Scan for the cell matching the given text and deliver its [x, y] coordinate at center. 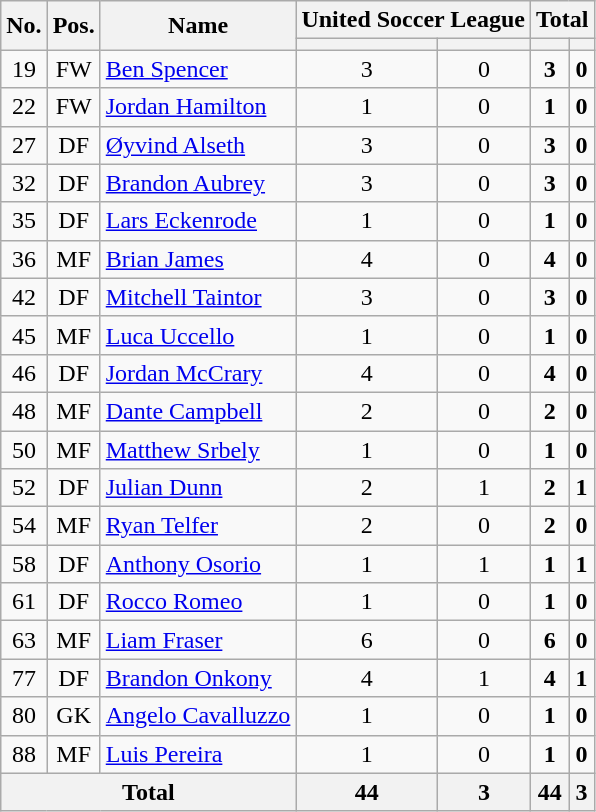
Jordan Hamilton [198, 107]
50 [24, 449]
Liam Fraser [198, 640]
United Soccer League [414, 20]
Julian Dunn [198, 488]
Brian James [198, 259]
Jordan McCrary [198, 373]
Luis Pereira [198, 754]
32 [24, 183]
77 [24, 678]
22 [24, 107]
46 [24, 373]
27 [24, 145]
Lars Eckenrode [198, 221]
Matthew Srbely [198, 449]
GK [74, 716]
58 [24, 564]
Rocco Romeo [198, 602]
Dante Campbell [198, 411]
80 [24, 716]
52 [24, 488]
Ben Spencer [198, 69]
54 [24, 526]
61 [24, 602]
Mitchell Taintor [198, 297]
Anthony Osorio [198, 564]
45 [24, 335]
Pos. [74, 26]
36 [24, 259]
63 [24, 640]
Brandon Aubrey [198, 183]
35 [24, 221]
Angelo Cavalluzzo [198, 716]
Luca Uccello [198, 335]
No. [24, 26]
Øyvind Alseth [198, 145]
88 [24, 754]
Ryan Telfer [198, 526]
19 [24, 69]
48 [24, 411]
42 [24, 297]
Name [198, 26]
Brandon Onkony [198, 678]
